Scan for the cell matching the given text and deliver its [x, y] coordinate at center. 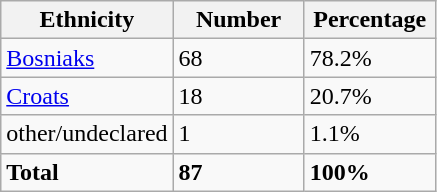
Ethnicity [87, 20]
100% [370, 172]
68 [238, 58]
1 [238, 134]
18 [238, 96]
20.7% [370, 96]
Bosniaks [87, 58]
78.2% [370, 58]
87 [238, 172]
Total [87, 172]
other/undeclared [87, 134]
Number [238, 20]
Percentage [370, 20]
Croats [87, 96]
1.1% [370, 134]
